Extract the [X, Y] coordinate from the center of the cell holding the provided text.  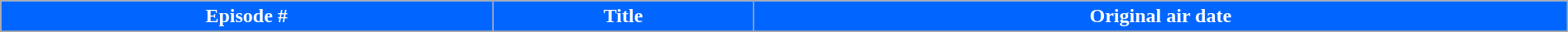
Title [624, 16]
Episode # [246, 16]
Original air date [1160, 16]
